From the cell containing the given text, extract its center point as (X, Y) coordinate. 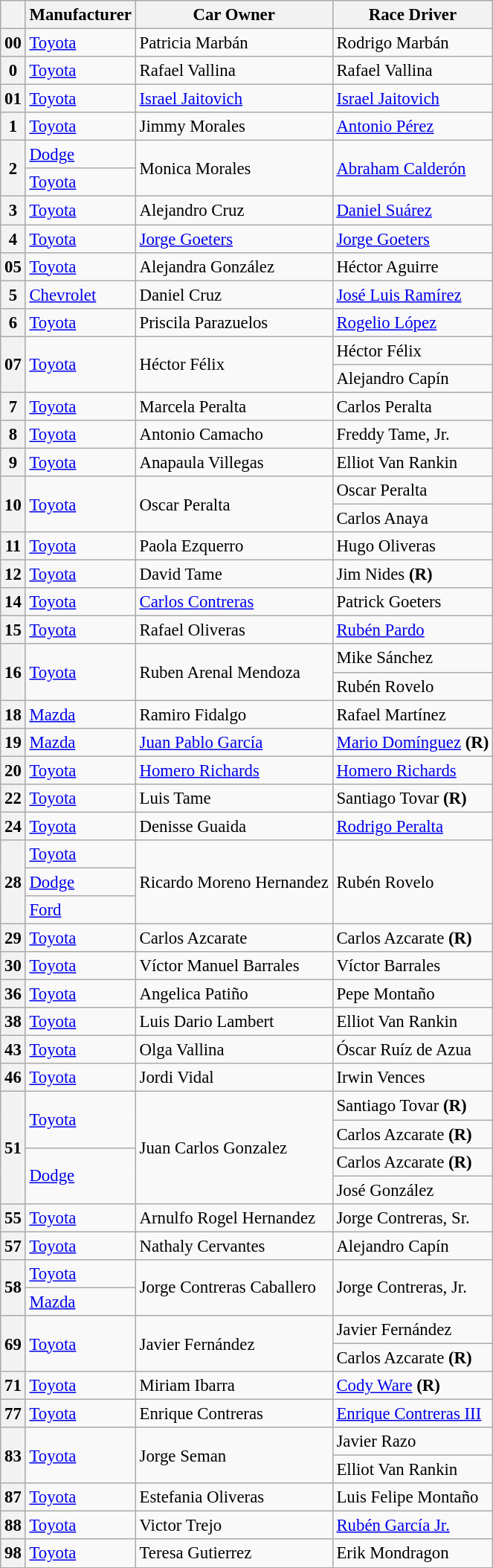
Jorge Contreras, Jr. (413, 1287)
Rafael Martínez (413, 714)
71 (13, 1386)
4 (13, 239)
Jorge Contreras Caballero (233, 1287)
Car Owner (233, 15)
98 (13, 1554)
Carlos Anaya (413, 519)
José Luis Ramírez (413, 295)
Javier Razo (413, 1441)
Óscar Ruíz de Azua (413, 1050)
Carlos Peralta (413, 406)
Olga Vallina (233, 1050)
Carlos Azcarate (233, 938)
14 (13, 602)
Luis Tame (233, 799)
55 (13, 1217)
Rubén Pardo (413, 630)
Mike Sánchez (413, 659)
Víctor Manuel Barrales (233, 966)
Rafael Oliveras (233, 630)
Estefania Oliveras (233, 1497)
Ramiro Fidalgo (233, 714)
Paola Ezquerro (233, 546)
Manufacturer (80, 15)
Nathaly Cervantes (233, 1246)
Daniel Suárez (413, 211)
Alejandra González (233, 266)
9 (13, 462)
11 (13, 546)
30 (13, 966)
Pepe Montaño (413, 994)
Denisse Guaida (233, 826)
5 (13, 295)
Jordi Vidal (233, 1078)
Abraham Calderón (413, 168)
Victor Trejo (233, 1526)
8 (13, 435)
Enrique Contreras (233, 1414)
24 (13, 826)
43 (13, 1050)
Race Driver (413, 15)
Miriam Ibarra (233, 1386)
David Tame (233, 575)
Jorge Contreras, Sr. (413, 1217)
Angelica Patiño (233, 994)
22 (13, 799)
Freddy Tame, Jr. (413, 435)
0 (13, 71)
Antonio Camacho (233, 435)
18 (13, 714)
3 (13, 211)
Ruben Arenal Mendoza (233, 673)
77 (13, 1414)
1 (13, 127)
Mario Domínguez (R) (413, 742)
05 (13, 266)
29 (13, 938)
Daniel Cruz (233, 295)
Erik Mondragon (413, 1554)
Teresa Gutierrez (233, 1554)
Arnulfo Rogel Hernandez (233, 1217)
Alejandro Cruz (233, 211)
19 (13, 742)
57 (13, 1246)
Héctor Aguirre (413, 266)
20 (13, 770)
51 (13, 1148)
Rodrigo Peralta (413, 826)
10 (13, 505)
José González (413, 1190)
00 (13, 43)
28 (13, 883)
36 (13, 994)
Anapaula Villegas (233, 462)
Ricardo Moreno Hernandez (233, 883)
83 (13, 1456)
Marcela Peralta (233, 406)
Irwin Vences (413, 1078)
Carlos Contreras (233, 602)
Víctor Barrales (413, 966)
07 (13, 365)
Patricia Marbán (233, 43)
Priscila Parazuelos (233, 322)
16 (13, 673)
15 (13, 630)
Rogelio López (413, 322)
Jim Nides (R) (413, 575)
Luis Dario Lambert (233, 1022)
6 (13, 322)
12 (13, 575)
Cody Ware (R) (413, 1386)
69 (13, 1344)
Juan Pablo García (233, 742)
Luis Felipe Montaño (413, 1497)
88 (13, 1526)
01 (13, 99)
38 (13, 1022)
Antonio Pérez (413, 127)
Chevrolet (80, 295)
Ford (80, 910)
Monica Morales (233, 168)
Juan Carlos Gonzalez (233, 1148)
Hugo Oliveras (413, 546)
Patrick Goeters (413, 602)
Enrique Contreras III (413, 1414)
Jorge Seman (233, 1456)
7 (13, 406)
Rubén García Jr. (413, 1526)
58 (13, 1287)
2 (13, 168)
Rodrigo Marbán (413, 43)
87 (13, 1497)
46 (13, 1078)
Jimmy Morales (233, 127)
